Provide the (x, y) coordinate of the cell's center where the given text is located.  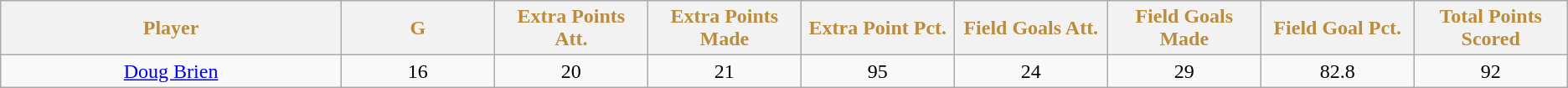
82.8 (1337, 71)
20 (571, 71)
24 (1030, 71)
Field Goals Att. (1030, 28)
95 (878, 71)
Player (171, 28)
21 (724, 71)
Extra Points Att. (571, 28)
92 (1491, 71)
Extra Points Made (724, 28)
16 (417, 71)
Field Goals Made (1184, 28)
Total Points Scored (1491, 28)
Extra Point Pct. (878, 28)
G (417, 28)
Doug Brien (171, 71)
29 (1184, 71)
Field Goal Pct. (1337, 28)
